Determine the [x, y] coordinate at the center of the cell enclosing the given text.  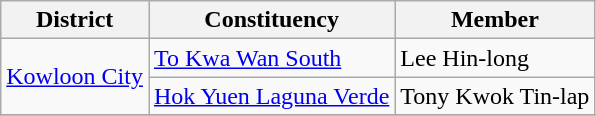
Constituency [271, 20]
Kowloon City [75, 77]
Member [495, 20]
To Kwa Wan South [271, 58]
Hok Yuen Laguna Verde [271, 96]
Lee Hin-long [495, 58]
Tony Kwok Tin-lap [495, 96]
District [75, 20]
